Scan for the cell matching the given text and deliver its [x, y] coordinate at center. 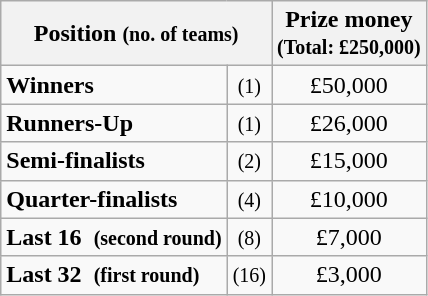
Last 32 (first round) [114, 275]
Last 16 (second round) [114, 237]
£50,000 [350, 85]
(8) [249, 237]
£10,000 [350, 199]
£15,000 [350, 161]
Semi-finalists [114, 161]
(2) [249, 161]
Runners-Up [114, 123]
(16) [249, 275]
Winners [114, 85]
Position (no. of teams) [136, 34]
£7,000 [350, 237]
Quarter-finalists [114, 199]
(4) [249, 199]
£3,000 [350, 275]
Prize money(Total: £250,000) [350, 34]
£26,000 [350, 123]
